Identify which cell holds the provided text, then report its (x, y) central coordinate. 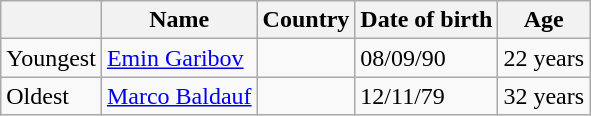
Age (544, 20)
Name (179, 20)
32 years (544, 96)
12/11/79 (426, 96)
08/09/90 (426, 58)
22 years (544, 58)
Oldest (52, 96)
Date of birth (426, 20)
Youngest (52, 58)
Marco Baldauf (179, 96)
Emin Garibov (179, 58)
Country (306, 20)
